Capture the cell that displays the provided text and extract its [X, Y] central coordinate. 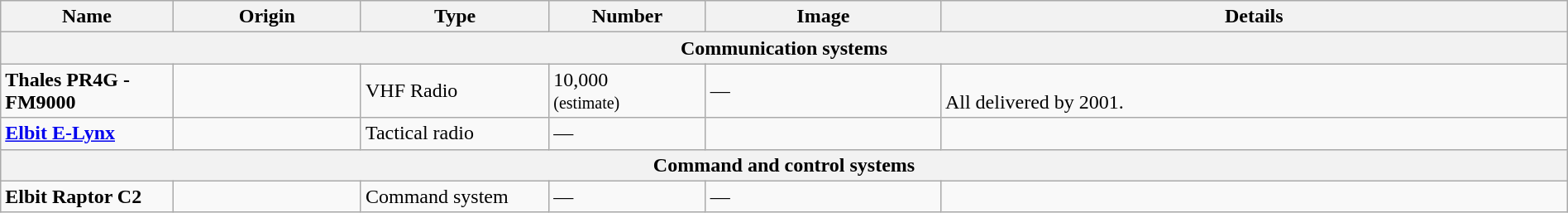
Communication systems [784, 48]
Command system [455, 196]
Origin [266, 17]
Name [87, 17]
Tactical radio [455, 133]
Elbit Raptor C2 [87, 196]
10,000(estimate) [627, 91]
Type [455, 17]
Details [1254, 17]
Command and control systems [784, 165]
All delivered by 2001. [1254, 91]
Elbit E-Lynx [87, 133]
VHF Radio [455, 91]
Number [627, 17]
Image [823, 17]
Thales PR4G - FM9000 [87, 91]
